Find where the given text appears and provide that cell's center as (X, Y) coordinate. 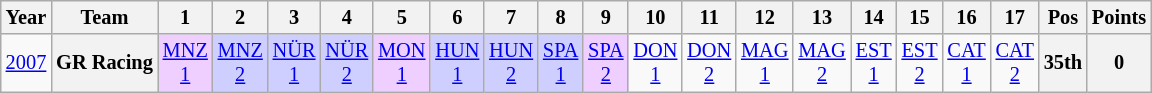
MNZ1 (186, 63)
SPA1 (560, 63)
8 (560, 17)
6 (457, 17)
0 (1119, 63)
13 (822, 17)
GR Racing (104, 63)
1 (186, 17)
10 (655, 17)
NÜR2 (346, 63)
12 (764, 17)
2 (240, 17)
SPA2 (606, 63)
3 (294, 17)
MAG1 (764, 63)
CAT1 (966, 63)
MON1 (402, 63)
EST2 (920, 63)
16 (966, 17)
CAT2 (1015, 63)
Pos (1063, 17)
2007 (26, 63)
NÜR1 (294, 63)
MNZ2 (240, 63)
MAG2 (822, 63)
9 (606, 17)
DON2 (709, 63)
11 (709, 17)
EST1 (874, 63)
DON1 (655, 63)
15 (920, 17)
4 (346, 17)
HUN1 (457, 63)
5 (402, 17)
Team (104, 17)
35th (1063, 63)
14 (874, 17)
HUN2 (511, 63)
Year (26, 17)
7 (511, 17)
Points (1119, 17)
17 (1015, 17)
